Output the [x, y] coordinate of the center of the cell containing the given text.  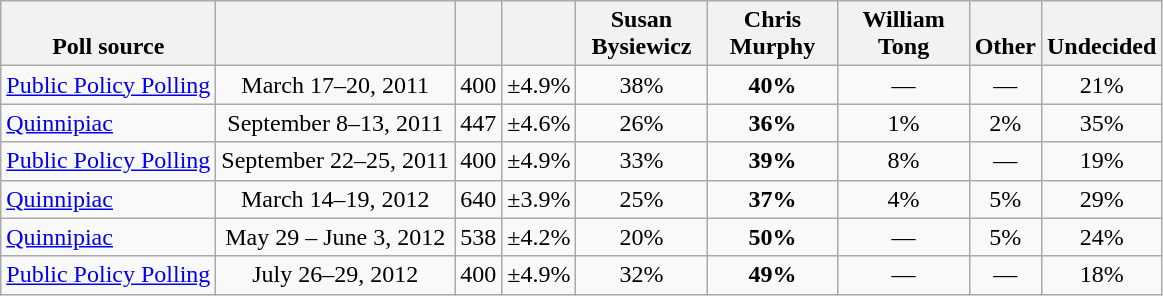
35% [1101, 123]
36% [772, 123]
32% [642, 275]
18% [1101, 275]
Other [1005, 34]
Undecided [1101, 34]
ChrisMurphy [772, 34]
8% [904, 161]
March 17–20, 2011 [336, 85]
May 29 – June 3, 2012 [336, 237]
SusanBysiewicz [642, 34]
25% [642, 199]
29% [1101, 199]
640 [478, 199]
2% [1005, 123]
50% [772, 237]
Poll source [108, 34]
July 26–29, 2012 [336, 275]
March 14–19, 2012 [336, 199]
4% [904, 199]
21% [1101, 85]
19% [1101, 161]
±3.9% [539, 199]
49% [772, 275]
26% [642, 123]
39% [772, 161]
±4.6% [539, 123]
±4.2% [539, 237]
38% [642, 85]
33% [642, 161]
1% [904, 123]
40% [772, 85]
447 [478, 123]
37% [772, 199]
September 22–25, 2011 [336, 161]
20% [642, 237]
538 [478, 237]
September 8–13, 2011 [336, 123]
WilliamTong [904, 34]
24% [1101, 237]
